Search for the cell housing the specified text and yield its [x, y] center coordinate. 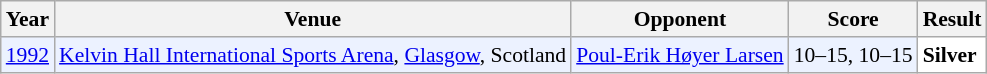
Year [28, 19]
Result [952, 19]
Score [854, 19]
Kelvin Hall International Sports Arena, Glasgow, Scotland [312, 55]
10–15, 10–15 [854, 55]
Silver [952, 55]
Opponent [680, 19]
1992 [28, 55]
Venue [312, 19]
Poul-Erik Høyer Larsen [680, 55]
